Locate the cell with the specified text and output its [X, Y] center coordinate. 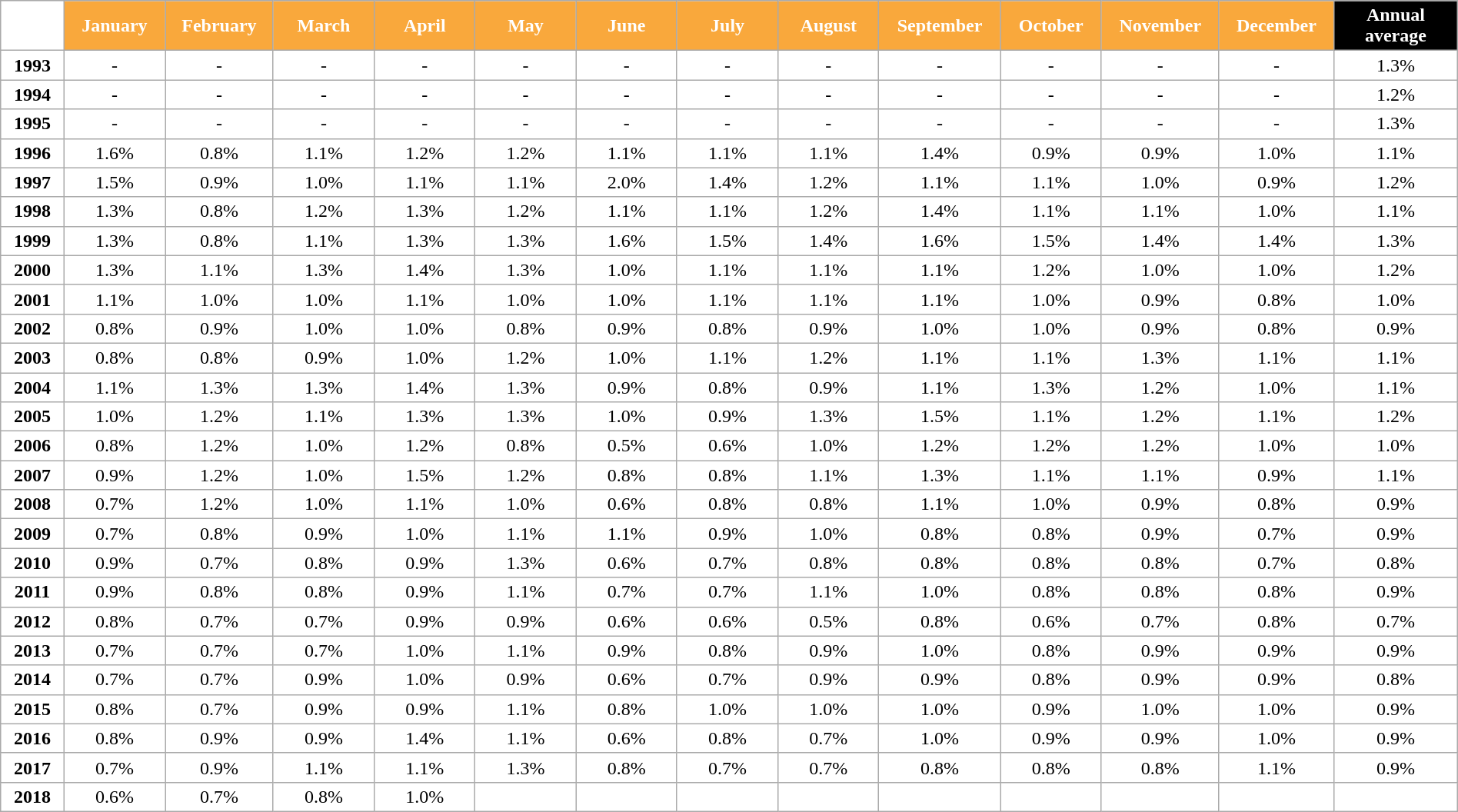
2018 [32, 797]
November [1160, 26]
May [526, 26]
2006 [32, 446]
2011 [32, 592]
2003 [32, 358]
October [1050, 26]
1993 [32, 65]
June [626, 26]
1994 [32, 95]
1997 [32, 182]
January [114, 26]
2005 [32, 417]
July [727, 26]
2007 [32, 475]
1998 [32, 211]
2013 [32, 651]
2.0% [626, 182]
2009 [32, 534]
April [424, 26]
2000 [32, 270]
1995 [32, 124]
August [829, 26]
2004 [32, 387]
December [1277, 26]
March [323, 26]
2012 [32, 621]
2016 [32, 738]
February [220, 26]
2014 [32, 680]
September [940, 26]
2017 [32, 767]
2002 [32, 328]
2008 [32, 504]
Annual average [1396, 26]
2010 [32, 563]
1996 [32, 153]
2015 [32, 709]
2001 [32, 299]
1999 [32, 241]
